Locate the cell with the specified text and output its (x, y) center coordinate. 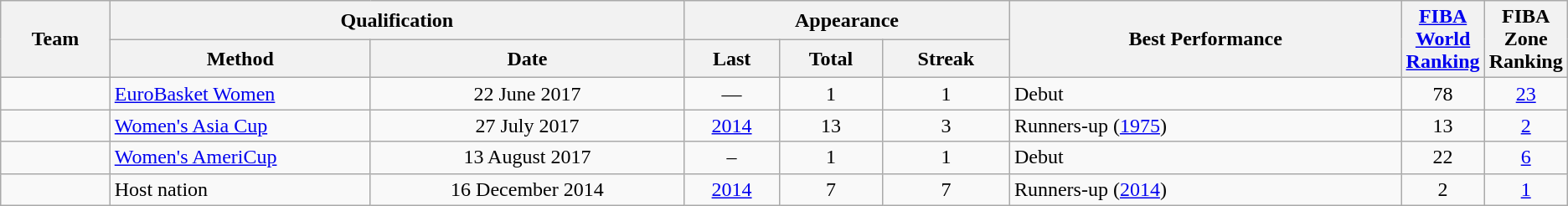
FIBA Zone Ranking (1526, 39)
Qualification (397, 20)
Best Performance (1205, 39)
– (732, 157)
22 (1442, 157)
22 June 2017 (527, 94)
3 (946, 126)
Method (240, 59)
27 July 2017 (527, 126)
FIBA World Ranking (1442, 39)
Last (732, 59)
Date (527, 59)
23 (1526, 94)
Host nation (240, 189)
78 (1442, 94)
Women's Asia Cup (240, 126)
Appearance (848, 20)
Women's AmeriCup (240, 157)
Team (55, 39)
13 August 2017 (527, 157)
Streak (946, 59)
— (732, 94)
Total (831, 59)
EuroBasket Women (240, 94)
Runners-up (1975) (1205, 126)
6 (1526, 157)
Runners-up (2014) (1205, 189)
16 December 2014 (527, 189)
